For the text-containing cell, return its midpoint in [X, Y] coordinate format. 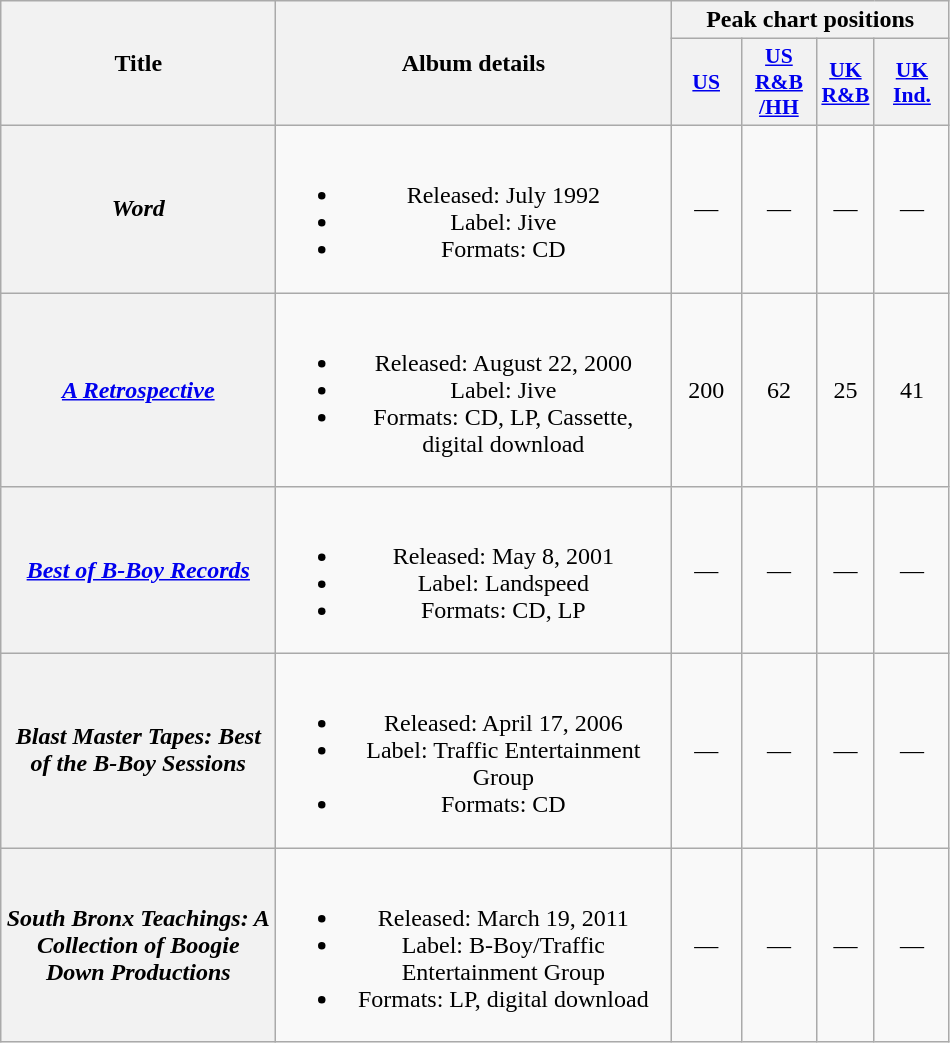
Released: July 1992Label: JiveFormats: CD [474, 208]
Peak chart positions [810, 20]
Best of B-Boy Records [138, 570]
25 [845, 389]
Released: April 17, 2006Label: Traffic Entertainment GroupFormats: CD [474, 751]
Title [138, 64]
41 [912, 389]
Released: May 8, 2001Label: LandspeedFormats: CD, LP [474, 570]
Released: March 19, 2011Label: B-Boy/Traffic Entertainment GroupFormats: LP, digital download [474, 945]
USR&B/HH [778, 82]
200 [706, 389]
US [706, 82]
UK Ind. [912, 82]
Album details [474, 64]
UKR&B [845, 82]
A Retrospective [138, 389]
Blast Master Tapes: Best of the B-Boy Sessions [138, 751]
Released: August 22, 2000Label: JiveFormats: CD, LP, Cassette, digital download [474, 389]
South Bronx Teachings: A Collection of Boogie Down Productions [138, 945]
62 [778, 389]
Word [138, 208]
